Provide the (x, y) coordinate of the cell's center where the given text is located.  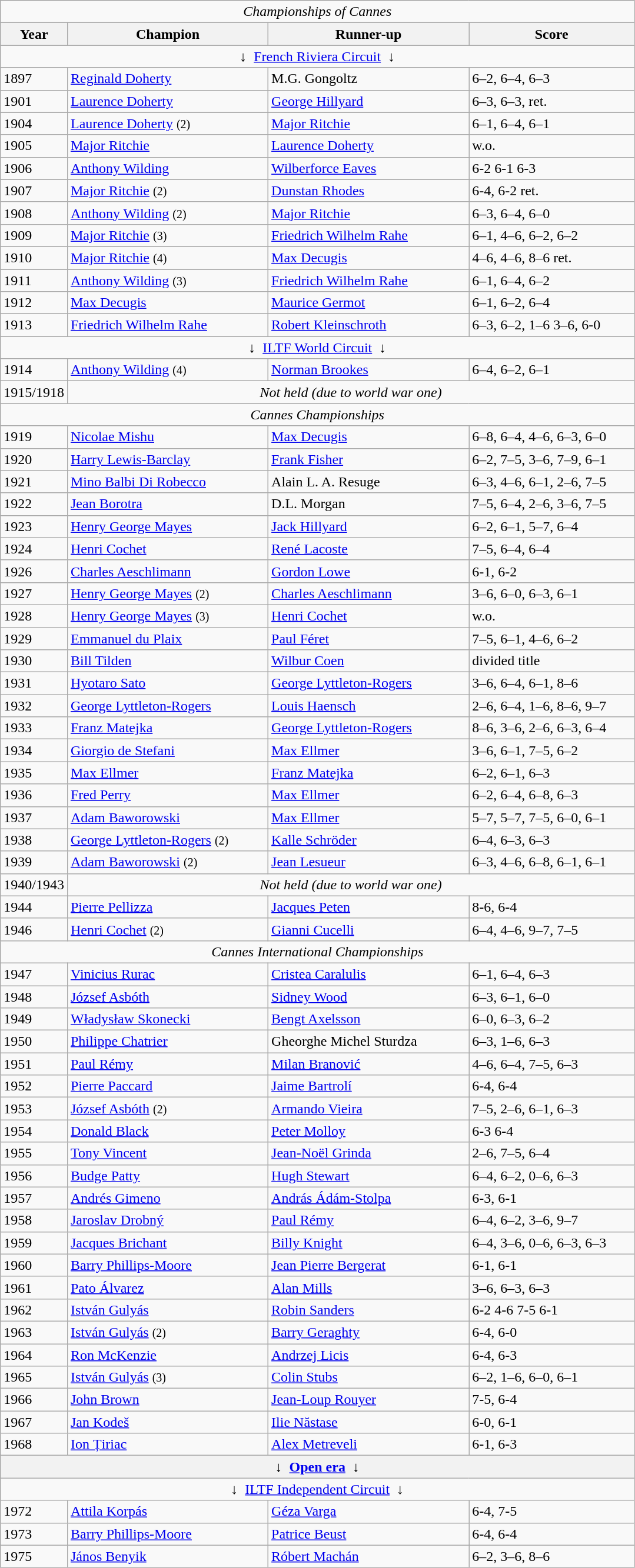
Wilbur Coen (368, 661)
1911 (34, 281)
1962 (34, 1310)
Budge Patty (167, 1176)
2–6, 7–5, 6–4 (552, 1153)
4–6, 6–4, 7–5, 6–3 (552, 1064)
Jean-Loup Rouyer (368, 1400)
Gordon Lowe (368, 571)
6–3, 4–6, 6–8, 6–1, 6–1 (552, 862)
6-0, 6-1 (552, 1422)
Gheorghe Michel Sturdza (368, 1042)
Sidney Wood (368, 997)
6–2, 7–5, 3–6, 7–9, 6–1 (552, 459)
Anthony Wilding (3) (167, 281)
6-3 6-4 (552, 1131)
Henri Cochet (2) (167, 929)
István Gulyás (2) (167, 1332)
Norman Brookes (368, 370)
Major Ritchie (3) (167, 235)
5–7, 5–7, 7–5, 6–0, 6–1 (552, 818)
1939 (34, 862)
1929 (34, 638)
6–2, 6–1, 6–3 (552, 773)
1953 (34, 1109)
Bengt Axelsson (368, 1019)
Jean Pierre Bergerat (368, 1265)
István Gulyás (167, 1310)
Alex Metreveli (368, 1444)
7–5, 6–1, 4–6, 6–2 (552, 638)
1949 (34, 1019)
divided title (552, 661)
1922 (34, 504)
Róbert Machán (368, 1556)
1955 (34, 1153)
6-3, 6-1 (552, 1198)
6-1, 6-2 (552, 571)
Henry George Mayes (3) (167, 616)
1912 (34, 303)
Jack Hillyard (368, 526)
1959 (34, 1243)
1921 (34, 482)
6-1, 6-3 (552, 1444)
1914 (34, 370)
1934 (34, 750)
Henry George Mayes (2) (167, 593)
René Lacoste (368, 549)
Alan Mills (368, 1287)
Barry Geraghty (368, 1332)
Tony Vincent (167, 1153)
1932 (34, 706)
Jacques Brichant (167, 1243)
6-2 4-6 7-5 6-1 (552, 1310)
Frank Fisher (368, 459)
3–6, 6–1, 7–5, 6–2 (552, 750)
Maurice Germot (368, 303)
Géza Varga (368, 1512)
1915/1918 (34, 392)
1937 (34, 818)
Cannes Championships (318, 415)
6–3, 1–6, 6–3 (552, 1042)
Donald Black (167, 1131)
1956 (34, 1176)
↓ ILTF World Circuit ↓ (318, 348)
6–3, 6–4, 6–0 (552, 213)
Jaime Bartrolí (368, 1086)
Emmanuel du Plaix (167, 638)
6–4, 6–3, 6–3 (552, 840)
6–3, 6–1, 6–0 (552, 997)
1961 (34, 1287)
1924 (34, 549)
6-4, 6-3 (552, 1355)
6–1, 6–4, 6–1 (552, 124)
Paul Féret (368, 638)
1946 (34, 929)
Billy Knight (368, 1243)
Robert Kleinschroth (368, 325)
↓ ILTF Independent Circuit ↓ (318, 1489)
1904 (34, 124)
1933 (34, 728)
Wilberforce Eaves (368, 168)
1954 (34, 1131)
7–5, 2–6, 6–1, 6–3 (552, 1109)
1964 (34, 1355)
1927 (34, 593)
6-4, 7-5 (552, 1512)
1957 (34, 1198)
1931 (34, 683)
Anthony Wilding (2) (167, 213)
Milan Branović (368, 1064)
1935 (34, 773)
6–3, 6–2, 1–6 3–6, 6-0 (552, 325)
1947 (34, 974)
Andrzej Licis (368, 1355)
1908 (34, 213)
Cannes International Championships (318, 952)
Philippe Chatrier (167, 1042)
2–6, 6–4, 1–6, 8–6, 9–7 (552, 706)
6–4, 4–6, 9–7, 7–5 (552, 929)
Mino Balbi Di Robecco (167, 482)
8-6, 6-4 (552, 907)
1965 (34, 1377)
1963 (34, 1332)
Jaroslav Drobný (167, 1220)
Major Ritchie (4) (167, 258)
Andrés Gimeno (167, 1198)
1928 (34, 616)
Vinicius Rurac (167, 974)
1958 (34, 1220)
1907 (34, 191)
↓ French Riviera Circuit ↓ (318, 56)
Gianni Cucelli (368, 929)
István Gulyás (3) (167, 1377)
Jean Borotra (167, 504)
6–8, 6–4, 4–6, 6–3, 6–0 (552, 437)
Reginald Doherty (167, 79)
George Lyttleton-Rogers (2) (167, 840)
D.L. Morgan (368, 504)
1967 (34, 1422)
6–1, 6–2, 6–4 (552, 303)
1913 (34, 325)
Jean-Noël Grinda (368, 1153)
1919 (34, 437)
1972 (34, 1512)
Champion (167, 34)
6–3, 4–6, 6–1, 2–6, 7–5 (552, 482)
Robin Sanders (368, 1310)
6–4, 6–2, 0–6, 6–3 (552, 1176)
Peter Molloy (368, 1131)
1906 (34, 168)
Giorgio de Stefani (167, 750)
1905 (34, 146)
Alain L. A. Resuge (368, 482)
Ilie Năstase (368, 1422)
M.G. Gongoltz (368, 79)
1910 (34, 258)
Bill Tilden (167, 661)
András Ádám-Stolpa (368, 1198)
Dunstan Rhodes (368, 191)
1951 (34, 1064)
8–6, 3–6, 2–6, 6–3, 6–4 (552, 728)
1938 (34, 840)
Jean Lesueur (368, 862)
Cristea Caralulis (368, 974)
1960 (34, 1265)
1926 (34, 571)
Colin Stubs (368, 1377)
Ron McKenzie (167, 1355)
1975 (34, 1556)
6–1, 6–4, 6–2 (552, 281)
Adam Baworowski (2) (167, 862)
Pierre Pellizza (167, 907)
6–2, 1–6, 6–0, 6–1 (552, 1377)
1966 (34, 1400)
Championships of Cannes (318, 12)
7-5, 6-4 (552, 1400)
Year (34, 34)
3–6, 6–0, 6–3, 6–1 (552, 593)
Hyotaro Sato (167, 683)
6-2 6-1 6-3 (552, 168)
Harry Lewis-Barclay (167, 459)
6–3, 6–3, ret. (552, 101)
János Benyik (167, 1556)
George Hillyard (368, 101)
1948 (34, 997)
1968 (34, 1444)
1923 (34, 526)
6–0, 6–3, 6–2 (552, 1019)
6–2, 3–6, 8–6 (552, 1556)
6–1, 4–6, 6–2, 6–2 (552, 235)
6–4, 6–2, 3–6, 9–7 (552, 1220)
József Asbóth (2) (167, 1109)
6–1, 6–4, 6–3 (552, 974)
7–5, 6–4, 6–4 (552, 549)
1973 (34, 1534)
Nicolae Mishu (167, 437)
3–6, 6–3, 6–3 (552, 1287)
6–2, 6–4, 6–3 (552, 79)
4–6, 4–6, 8–6 ret. (552, 258)
Ion Țiriac (167, 1444)
7–5, 6–4, 2–6, 3–6, 7–5 (552, 504)
1897 (34, 79)
3–6, 6–4, 6–1, 8–6 (552, 683)
6–4, 3–6, 0–6, 6–3, 6–3 (552, 1243)
Louis Haensch (368, 706)
1952 (34, 1086)
Henry George Mayes (167, 526)
↓ Open era ↓ (318, 1467)
Adam Baworowski (167, 818)
Major Ritchie (2) (167, 191)
6-4, 6-0 (552, 1332)
6-4, 6-2 ret. (552, 191)
1909 (34, 235)
Runner-up (368, 34)
1936 (34, 795)
6–2, 6–4, 6–8, 6–3 (552, 795)
Pierre Paccard (167, 1086)
Jacques Peten (368, 907)
1930 (34, 661)
1920 (34, 459)
Attila Korpás (167, 1512)
1944 (34, 907)
1950 (34, 1042)
Jan Kodeš (167, 1422)
Kalle Schröder (368, 840)
Fred Perry (167, 795)
1901 (34, 101)
6–4, 6–2, 6–1 (552, 370)
6-1, 6-1 (552, 1265)
Hugh Stewart (368, 1176)
Armando Vieira (368, 1109)
Patrice Beust (368, 1534)
Laurence Doherty (2) (167, 124)
John Brown (167, 1400)
6–2, 6–1, 5–7, 6–4 (552, 526)
Władysław Skonecki (167, 1019)
1940/1943 (34, 885)
Score (552, 34)
Anthony Wilding (4) (167, 370)
Pato Álvarez (167, 1287)
Anthony Wilding (167, 168)
József Asbóth (167, 997)
